Identify which cell holds the provided text, then report its [X, Y] central coordinate. 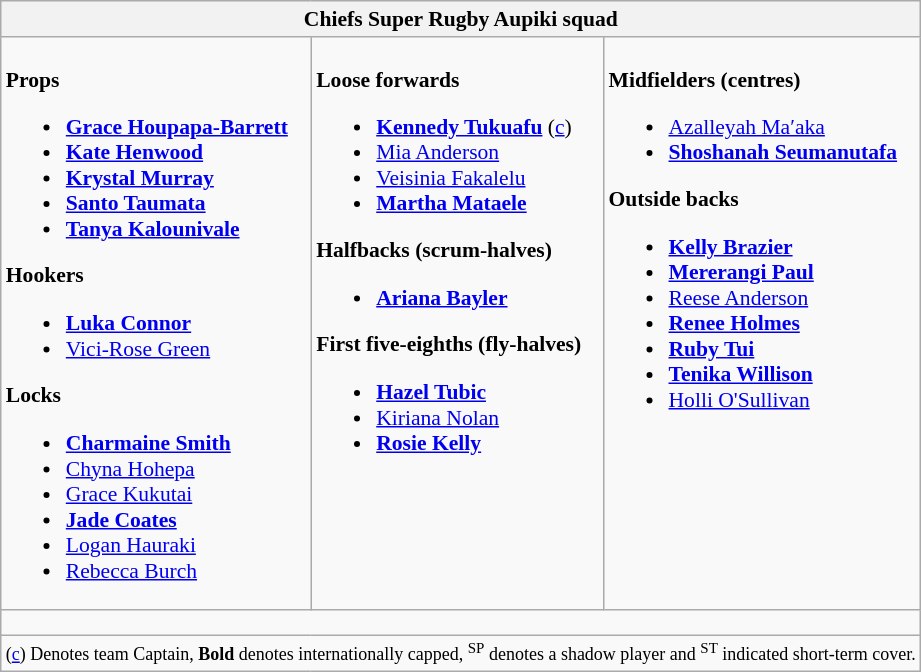
Chiefs Super Rugby Aupiki squad [461, 19]
(c) Denotes team Captain, Bold denotes internationally capped, SP denotes a shadow player and ST indicated short-term cover. [461, 654]
